Find where the given text appears and provide that cell's center as (x, y) coordinate. 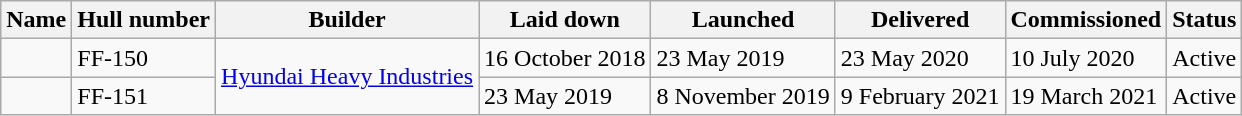
Hull number (144, 20)
9 February 2021 (920, 96)
Commissioned (1086, 20)
FF-150 (144, 58)
Status (1204, 20)
19 March 2021 (1086, 96)
16 October 2018 (565, 58)
Laid down (565, 20)
23 May 2020 (920, 58)
10 July 2020 (1086, 58)
Delivered (920, 20)
Name (36, 20)
8 November 2019 (743, 96)
Builder (348, 20)
Hyundai Heavy Industries (348, 77)
FF-151 (144, 96)
Launched (743, 20)
